Identify which cell holds the provided text, then report its (x, y) central coordinate. 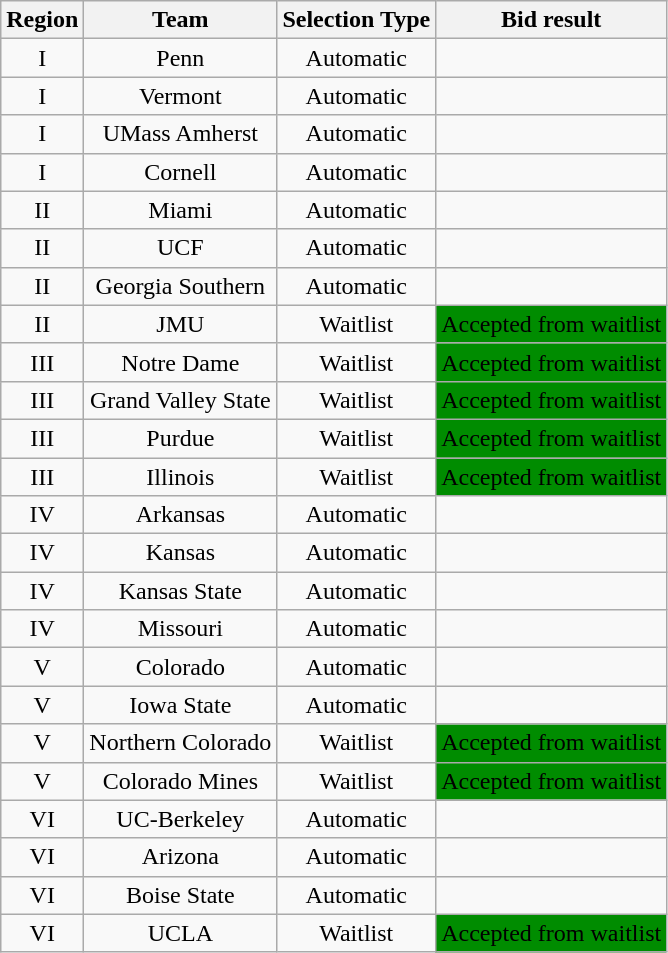
Arkansas (180, 515)
Selection Type (356, 20)
Colorado Mines (180, 781)
Grand Valley State (180, 400)
UC-Berkeley (180, 819)
Colorado (180, 667)
Missouri (180, 629)
Kansas State (180, 591)
Purdue (180, 438)
Miami (180, 210)
Notre Dame (180, 362)
Georgia Southern (180, 286)
Northern Colorado (180, 743)
Penn (180, 58)
UMass Amherst (180, 134)
Illinois (180, 477)
Bid result (552, 20)
Iowa State (180, 705)
Team (180, 20)
UCF (180, 248)
JMU (180, 324)
Arizona (180, 857)
Kansas (180, 553)
Cornell (180, 172)
UCLA (180, 933)
Region (42, 20)
Boise State (180, 895)
Vermont (180, 96)
